Output the (x, y) coordinate of the center of the cell containing the given text.  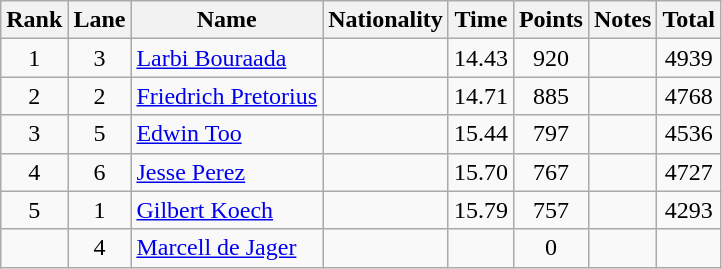
Time (480, 20)
15.70 (480, 172)
Lane (100, 20)
4536 (689, 134)
885 (550, 96)
Jesse Perez (227, 172)
14.71 (480, 96)
4293 (689, 210)
15.44 (480, 134)
797 (550, 134)
Gilbert Koech (227, 210)
Nationality (386, 20)
Rank (34, 20)
15.79 (480, 210)
757 (550, 210)
Larbi Bouraada (227, 58)
Name (227, 20)
767 (550, 172)
Total (689, 20)
4768 (689, 96)
Points (550, 20)
Edwin Too (227, 134)
Friedrich Pretorius (227, 96)
4939 (689, 58)
Marcell de Jager (227, 248)
6 (100, 172)
4727 (689, 172)
Notes (622, 20)
920 (550, 58)
14.43 (480, 58)
0 (550, 248)
